Return [x, y] of the center of cell containing provided text 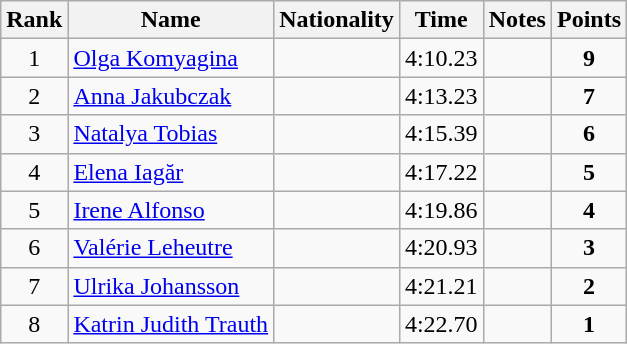
Ulrika Johansson [171, 286]
Time [441, 20]
4:17.22 [441, 172]
4:19.86 [441, 210]
Nationality [337, 20]
4:10.23 [441, 58]
9 [588, 58]
4:13.23 [441, 96]
4:22.70 [441, 324]
Points [588, 20]
8 [34, 324]
Name [171, 20]
Notes [517, 20]
4:15.39 [441, 134]
Rank [34, 20]
Elena Iagăr [171, 172]
Katrin Judith Trauth [171, 324]
Valérie Leheutre [171, 248]
4:20.93 [441, 248]
Olga Komyagina [171, 58]
Anna Jakubczak [171, 96]
Irene Alfonso [171, 210]
Natalya Tobias [171, 134]
4:21.21 [441, 286]
